Find where the given text appears and provide that cell's center as [X, Y] coordinate. 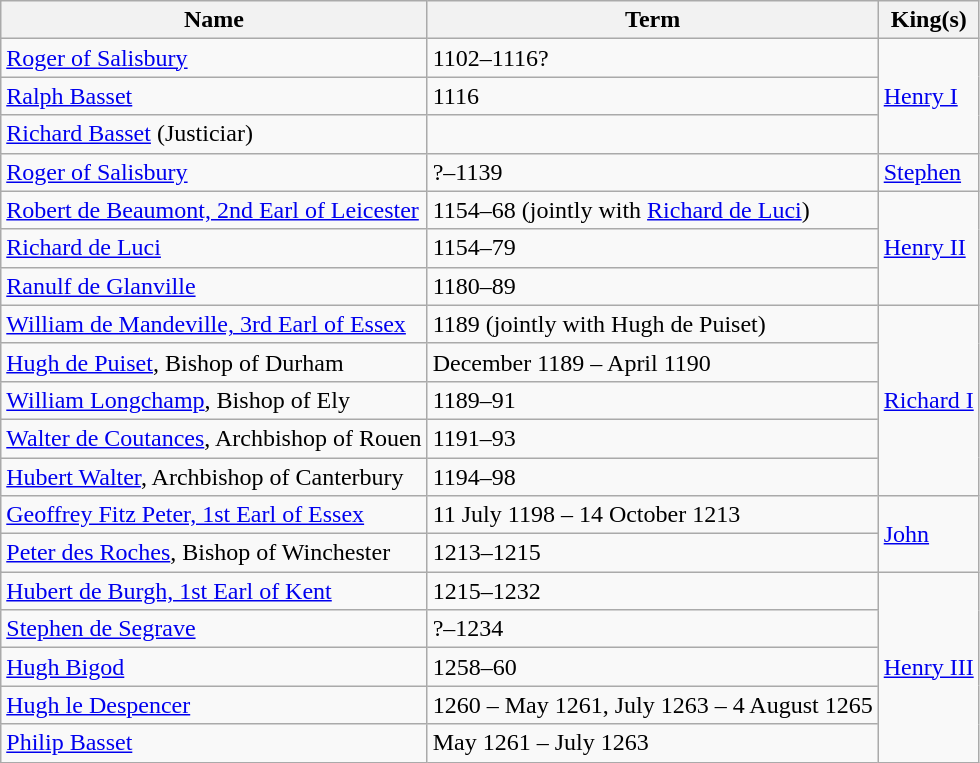
William Longchamp, Bishop of Ely [214, 400]
Hugh Bigod [214, 667]
1189–91 [652, 400]
1194–98 [652, 477]
?–1234 [652, 629]
Henry II [928, 248]
Ranulf de Glanville [214, 286]
Name [214, 20]
Hugh le Despencer [214, 705]
1102–1116? [652, 58]
1213–1215 [652, 553]
Walter de Coutances, Archbishop of Rouen [214, 438]
December 1189 – April 1190 [652, 362]
William de Mandeville, 3rd Earl of Essex [214, 324]
Stephen [928, 172]
King(s) [928, 20]
Henry I [928, 96]
1154–68 (jointly with Richard de Luci) [652, 210]
1189 (jointly with Hugh de Puiset) [652, 324]
Term [652, 20]
1258–60 [652, 667]
Ralph Basset [214, 96]
11 July 1198 – 14 October 1213 [652, 515]
?–1139 [652, 172]
Richard Basset (Justiciar) [214, 134]
Hubert Walter, Archbishop of Canterbury [214, 477]
1180–89 [652, 286]
1260 – May 1261, July 1263 – 4 August 1265 [652, 705]
Robert de Beaumont, 2nd Earl of Leicester [214, 210]
Peter des Roches, Bishop of Winchester [214, 553]
May 1261 – July 1263 [652, 743]
Hubert de Burgh, 1st Earl of Kent [214, 591]
1191–93 [652, 438]
1116 [652, 96]
1154–79 [652, 248]
Philip Basset [214, 743]
Henry III [928, 667]
1215–1232 [652, 591]
Stephen de Segrave [214, 629]
Hugh de Puiset, Bishop of Durham [214, 362]
Geoffrey Fitz Peter, 1st Earl of Essex [214, 515]
Richard de Luci [214, 248]
Richard I [928, 400]
John [928, 534]
